Determine the (x, y) coordinate at the center of the cell enclosing the given text.  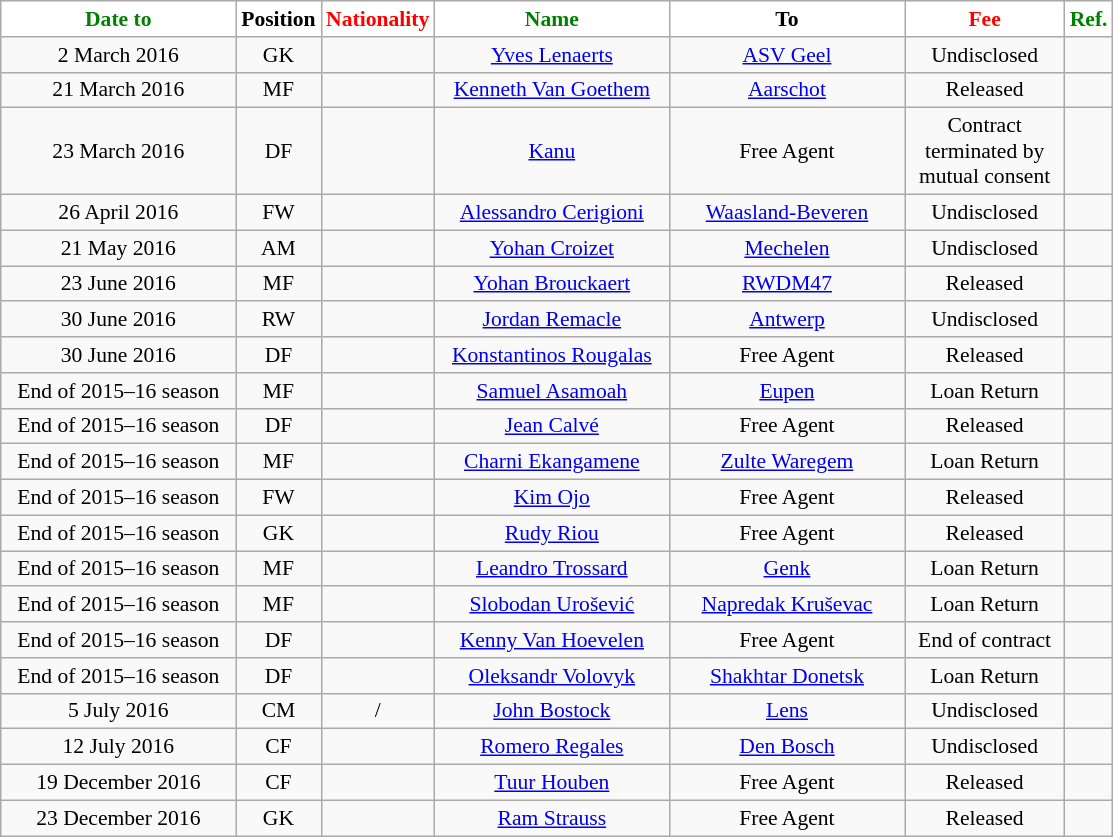
Fee (985, 19)
Ram Strauss (552, 818)
Yves Lenaerts (552, 55)
RW (278, 320)
12 July 2016 (118, 747)
John Bostock (552, 711)
Jean Calvé (552, 426)
5 July 2016 (118, 711)
26 April 2016 (118, 213)
Contract terminated by mutual consent (985, 152)
Kanu (552, 152)
Position (278, 19)
21 March 2016 (118, 90)
Rudy Riou (552, 533)
ASV Geel (786, 55)
Den Bosch (786, 747)
Lens (786, 711)
Napredak Kruševac (786, 605)
Antwerp (786, 320)
RWDM47 (786, 284)
Waasland-Beveren (786, 213)
Alessandro Cerigioni (552, 213)
Yohan Brouckaert (552, 284)
Zulte Waregem (786, 462)
Name (552, 19)
Oleksandr Volovyk (552, 676)
Slobodan Urošević (552, 605)
21 May 2016 (118, 248)
CM (278, 711)
Eupen (786, 391)
Charni Ekangamene (552, 462)
Konstantinos Rougalas (552, 355)
Date to (118, 19)
End of contract (985, 640)
Romero Regales (552, 747)
Nationality (378, 19)
Shakhtar Donetsk (786, 676)
To (786, 19)
19 December 2016 (118, 783)
Samuel Asamoah (552, 391)
23 December 2016 (118, 818)
23 March 2016 (118, 152)
Genk (786, 569)
Kim Ojo (552, 498)
Kenny Van Hoevelen (552, 640)
Mechelen (786, 248)
23 June 2016 (118, 284)
Kenneth Van Goethem (552, 90)
/ (378, 711)
AM (278, 248)
2 March 2016 (118, 55)
Aarschot (786, 90)
Leandro Trossard (552, 569)
Yohan Croizet (552, 248)
Ref. (1089, 19)
Tuur Houben (552, 783)
Jordan Remacle (552, 320)
